Locate the cell with the specified text and output its (x, y) center coordinate. 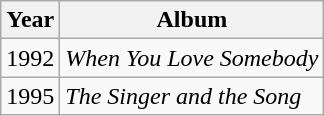
Year (30, 20)
The Singer and the Song (192, 96)
1995 (30, 96)
Album (192, 20)
1992 (30, 58)
When You Love Somebody (192, 58)
